Provide the (X, Y) coordinate of the cell's center where the given text is located.  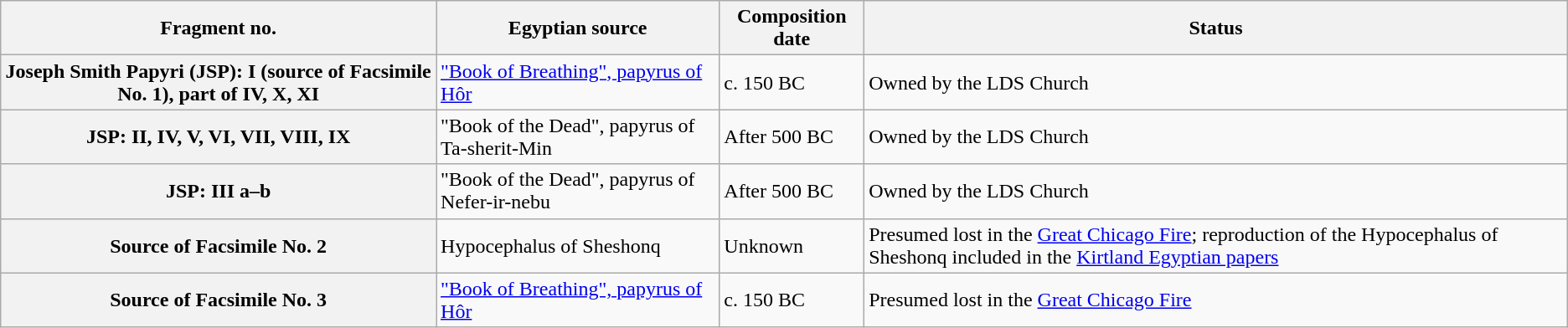
Status (1216, 28)
Hypocephalus of Sheshonq (578, 246)
Source of Facsimile No. 3 (219, 300)
Presumed lost in the Great Chicago Fire (1216, 300)
Unknown (792, 246)
"Book of the Dead", papyrus of Ta-sherit-Min (578, 137)
Joseph Smith Papyri (JSP): I (source of Facsimile No. 1), part of IV, X, XI (219, 82)
Source of Facsimile No. 2 (219, 246)
Composition date (792, 28)
"Book of the Dead", papyrus of Nefer-ir-nebu (578, 191)
Presumed lost in the Great Chicago Fire; reproduction of the Hypocephalus of Sheshonq included in the Kirtland Egyptian papers (1216, 246)
Egyptian source (578, 28)
Fragment no. (219, 28)
JSP: III a–b (219, 191)
JSP: II, IV, V, VI, VII, VIII, IX (219, 137)
